From the cell containing the given text, extract its center point as (x, y) coordinate. 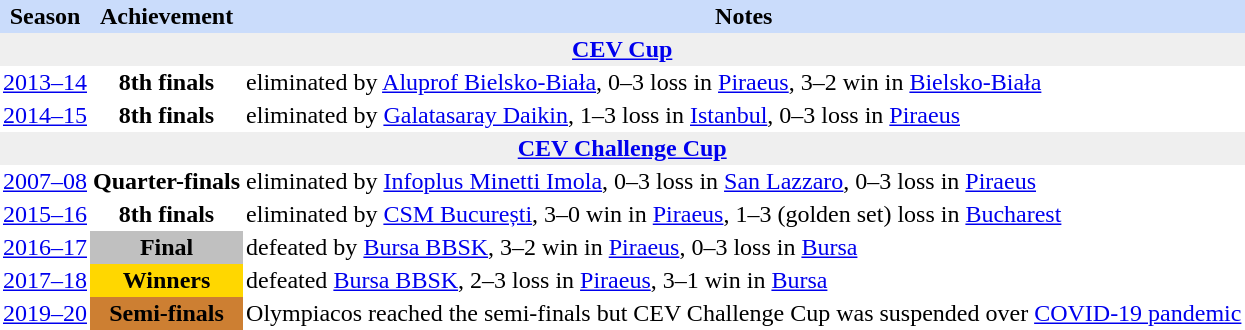
eliminated by Galatasaray Daikin, 1–3 loss in Istanbul, 0–3 loss in Piraeus (744, 116)
defeated by Bursa BBSK, 3–2 win in Piraeus, 0–3 loss in Bursa (744, 248)
2007–08 (45, 182)
2017–18 (45, 280)
2013–14 (45, 82)
defeated Bursa BBSK, 2–3 loss in Piraeus, 3–1 win in Bursa (744, 280)
2019–20 (45, 314)
2015–16 (45, 214)
Quarter-finals (166, 182)
CEV Cup (622, 50)
Achievement (166, 16)
Notes (744, 16)
Semi-finals (166, 314)
eliminated by Infoplus Minetti Imola, 0–3 loss in San Lazzaro, 0–3 loss in Piraeus (744, 182)
2014–15 (45, 116)
2016–17 (45, 248)
eliminated by Aluprof Bielsko-Biała, 0–3 loss in Piraeus, 3–2 win in Bielsko-Biała (744, 82)
eliminated by CSM București, 3–0 win in Piraeus, 1–3 (golden set) loss in Bucharest (744, 214)
Season (45, 16)
Winners (166, 280)
CEV Challenge Cup (622, 148)
Final (166, 248)
Olympiacos reached the semi-finals but CEV Challenge Cup was suspended over COVID-19 pandemic (744, 314)
